Locate the cell with the specified text and output its (X, Y) center coordinate. 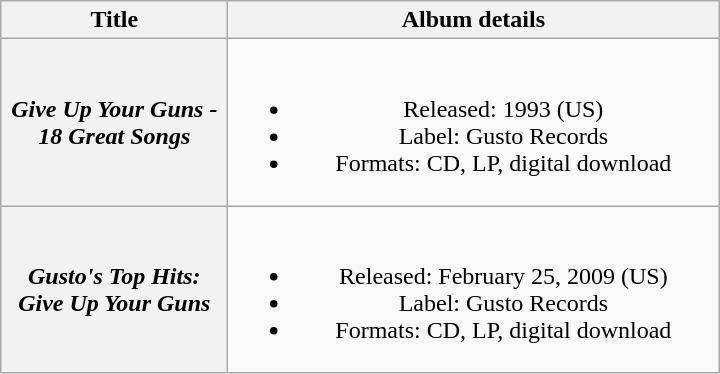
Released: 1993 (US)Label: Gusto RecordsFormats: CD, LP, digital download (474, 122)
Give Up Your Guns - 18 Great Songs (114, 122)
Gusto's Top Hits: Give Up Your Guns (114, 290)
Released: February 25, 2009 (US)Label: Gusto RecordsFormats: CD, LP, digital download (474, 290)
Album details (474, 20)
Title (114, 20)
